Identify which cell holds the provided text, then report its [X, Y] central coordinate. 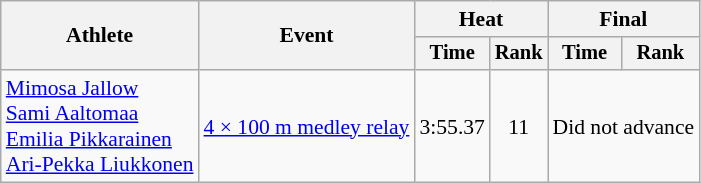
3:55.37 [452, 126]
Did not advance [624, 126]
Athlete [100, 36]
Mimosa JallowSami AaltomaaEmilia PikkarainenAri-Pekka Liukkonen [100, 126]
Event [307, 36]
4 × 100 m medley relay [307, 126]
Final [624, 19]
Heat [480, 19]
11 [519, 126]
